Locate the cell with the specified text and output its (x, y) center coordinate. 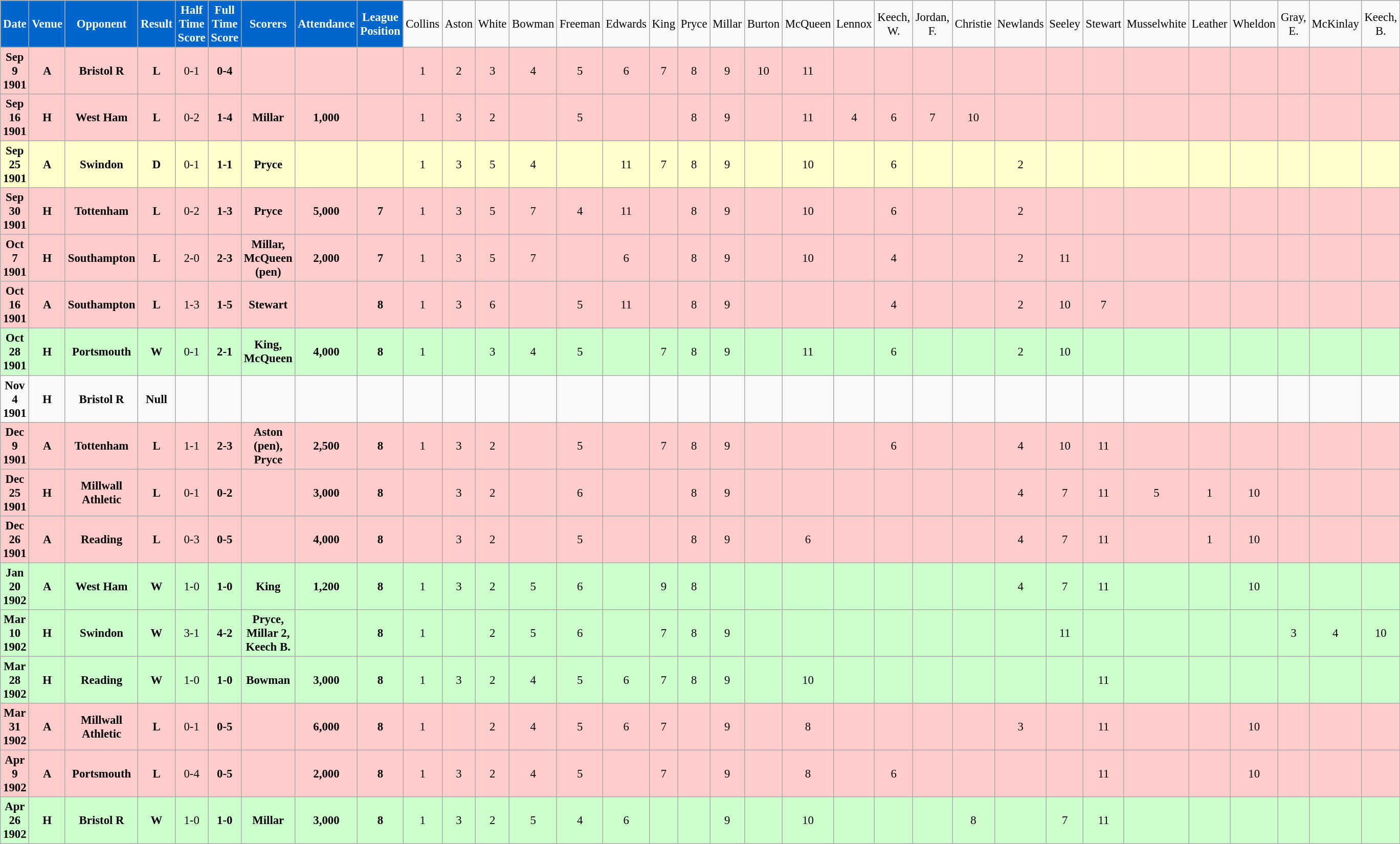
Apr 26 1902 (15, 820)
Sep 30 1901 (15, 211)
Dec 26 1901 (15, 539)
Aston (pen), Pryce (268, 446)
1-5 (225, 305)
Edwards (626, 24)
Musselwhite (1156, 24)
2-0 (191, 258)
Half Time Score (191, 24)
Seeley (1065, 24)
King, McQueen (268, 352)
Dec 25 1901 (15, 493)
4-2 (225, 633)
2,500 (326, 446)
McKinlay (1335, 24)
Scorers (268, 24)
5,000 (326, 211)
Burton (763, 24)
1,000 (326, 118)
Lennox (854, 24)
Pryce, Millar 2, Keech B. (268, 633)
0-3 (191, 539)
Full Time Score (225, 24)
Oct 16 1901 (15, 305)
Result (157, 24)
League Position (381, 24)
Christie (974, 24)
Keech, W. (894, 24)
Keech, B. (1381, 24)
Freeman (580, 24)
Leather (1210, 24)
Nov 4 1901 (15, 399)
Attendance (326, 24)
Oct 28 1901 (15, 352)
D (157, 165)
Millar, McQueen (pen) (268, 258)
White (493, 24)
Oct 7 1901 (15, 258)
1,200 (326, 586)
Apr 9 1902 (15, 773)
3-1 (191, 633)
1-4 (225, 118)
Collins (423, 24)
6,000 (326, 727)
Venue (47, 24)
McQueen (808, 24)
Mar 10 1902 (15, 633)
Aston (458, 24)
Jordan, F. (932, 24)
Mar 28 1902 (15, 680)
Sep 16 1901 (15, 118)
Sep 25 1901 (15, 165)
Sep 9 1901 (15, 71)
Wheldon (1254, 24)
Opponent (101, 24)
Null (157, 399)
Jan 20 1902 (15, 586)
Newlands (1020, 24)
2-1 (225, 352)
Gray, E. (1294, 24)
Date (15, 24)
Mar 31 1902 (15, 727)
Dec 9 1901 (15, 446)
